From the cell containing the given text, extract its center point as (x, y) coordinate. 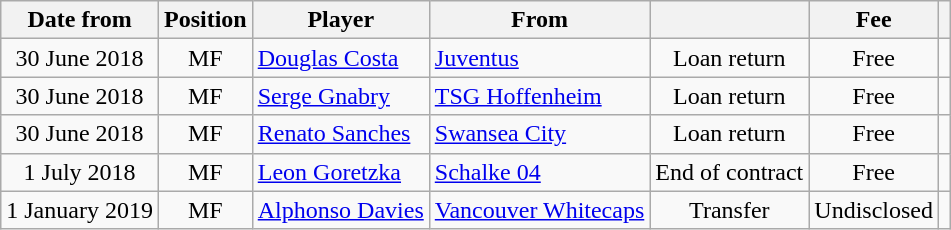
Alphonso Davies (340, 210)
Transfer (730, 210)
From (540, 20)
Leon Goretzka (340, 172)
TSG Hoffenheim (540, 96)
Douglas Costa (340, 58)
Serge Gnabry (340, 96)
Renato Sanches (340, 134)
1 July 2018 (80, 172)
Undisclosed (874, 210)
Swansea City (540, 134)
Position (205, 20)
Juventus (540, 58)
Player (340, 20)
Vancouver Whitecaps (540, 210)
1 January 2019 (80, 210)
End of contract (730, 172)
Date from (80, 20)
Schalke 04 (540, 172)
Fee (874, 20)
